Pinpoint the cell where the given text exists, returning its (X, Y) midpoint coordinate. 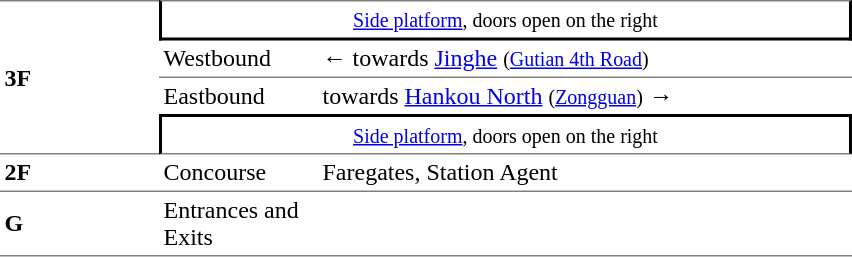
Concourse (238, 173)
Eastbound (238, 95)
3F (80, 77)
Faregates, Station Agent (585, 173)
Westbound (238, 58)
towards Hankou North (Zongguan) → (585, 95)
G (80, 224)
← towards Jinghe (Gutian 4th Road) (585, 58)
2F (80, 173)
Entrances and Exits (238, 224)
